For the text-containing cell, return its midpoint in (X, Y) coordinate format. 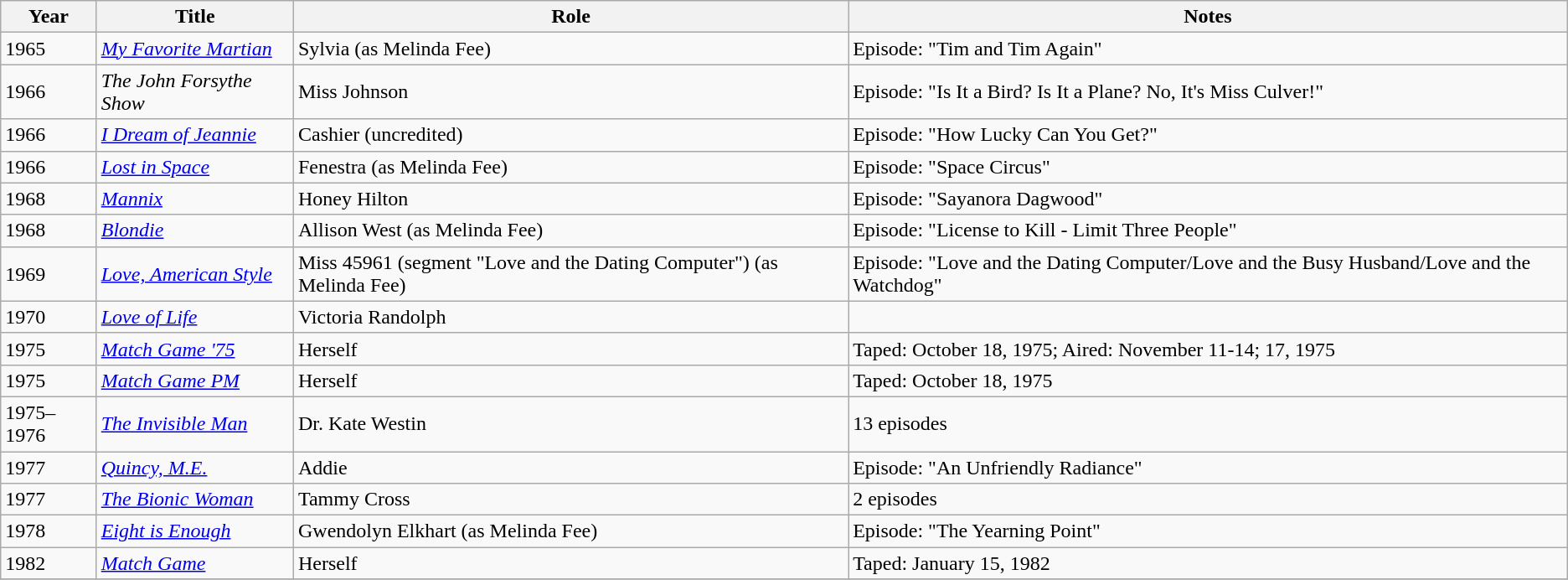
Match Game (194, 563)
Tammy Cross (570, 500)
Episode: "Is It a Bird? Is It a Plane? No, It's Miss Culver!" (1208, 92)
2 episodes (1208, 500)
Episode: "Space Circus" (1208, 167)
Taped: October 18, 1975 (1208, 381)
Fenestra (as Melinda Fee) (570, 167)
Sylvia (as Melinda Fee) (570, 49)
Allison West (as Melinda Fee) (570, 230)
Taped: January 15, 1982 (1208, 563)
Dr. Kate Westin (570, 424)
1978 (49, 531)
Episode: "How Lucky Can You Get?" (1208, 135)
I Dream of Jeannie (194, 135)
Victoria Randolph (570, 317)
Episode: "An Unfriendly Radiance" (1208, 467)
Addie (570, 467)
Miss 45961 (segment "Love and the Dating Computer") (as Melinda Fee) (570, 273)
Lost in Space (194, 167)
Episode: "The Yearning Point" (1208, 531)
The Invisible Man (194, 424)
Episode: "Sayanora Dagwood" (1208, 199)
Honey Hilton (570, 199)
Role (570, 17)
Episode: "Tim and Tim Again" (1208, 49)
Love, American Style (194, 273)
Notes (1208, 17)
My Favorite Martian (194, 49)
Match Game PM (194, 381)
Eight is Enough (194, 531)
1970 (49, 317)
Love of Life (194, 317)
1969 (49, 273)
13 episodes (1208, 424)
Episode: "License to Kill - Limit Three People" (1208, 230)
The John Forsythe Show (194, 92)
Blondie (194, 230)
Title (194, 17)
1982 (49, 563)
Cashier (uncredited) (570, 135)
Mannix (194, 199)
Year (49, 17)
Gwendolyn Elkhart (as Melinda Fee) (570, 531)
The Bionic Woman (194, 500)
1965 (49, 49)
Match Game '75 (194, 349)
Quincy, M.E. (194, 467)
1975–1976 (49, 424)
Miss Johnson (570, 92)
Episode: "Love and the Dating Computer/Love and the Busy Husband/Love and the Watchdog" (1208, 273)
Taped: October 18, 1975; Aired: November 11-14; 17, 1975 (1208, 349)
